From the cell containing the given text, extract its center point as [x, y] coordinate. 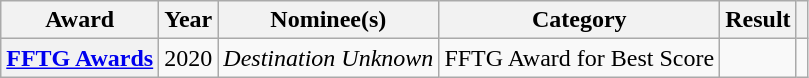
Year [188, 20]
Nominee(s) [328, 20]
Result [758, 20]
Category [580, 20]
Destination Unknown [328, 58]
FFTG Award for Best Score [580, 58]
2020 [188, 58]
Award [80, 20]
FFTG Awards [80, 58]
